Determine the [X, Y] coordinate at the center of the cell enclosing the given text.  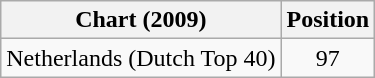
Chart (2009) [141, 20]
Position [328, 20]
97 [328, 58]
Netherlands (Dutch Top 40) [141, 58]
